Locate the cell with the specified text and output its (x, y) center coordinate. 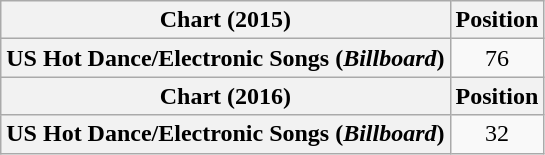
32 (497, 134)
Chart (2015) (226, 20)
Chart (2016) (226, 96)
76 (497, 58)
